Find where the given text appears and provide that cell's center as (X, Y) coordinate. 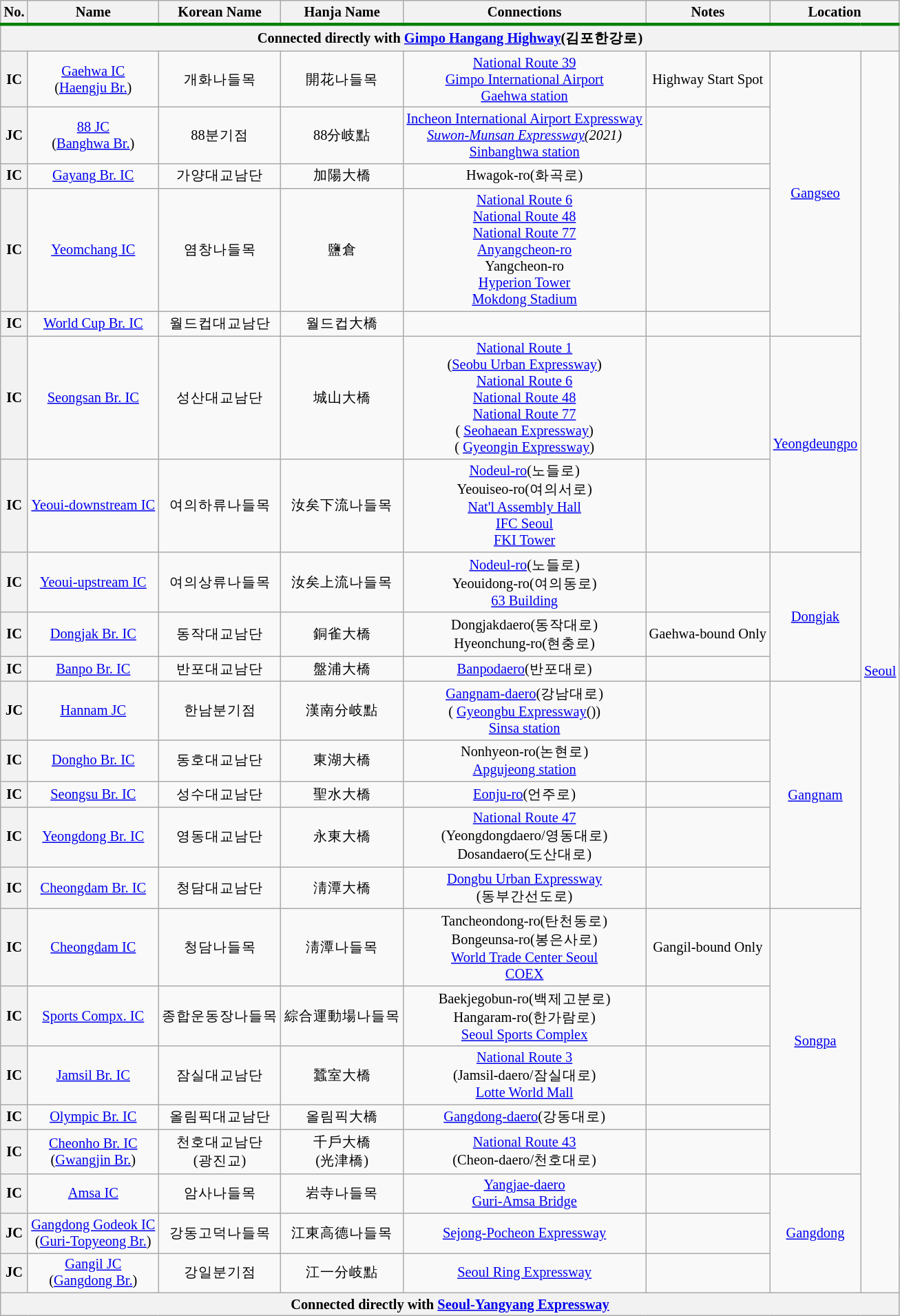
蠶室大橋 (342, 1076)
聖水大橋 (342, 795)
Cheongdam Br. IC (93, 888)
Dongho Br. IC (93, 760)
Dongbu Urban Expressway(동부간선도로) (524, 888)
Gangseo (815, 194)
Eonju-ro(언주로) (524, 795)
Yeongdong Br. IC (93, 837)
Highway Start Spot (708, 79)
Amsa IC (93, 1193)
청담대교남단 (220, 888)
Banpo Br. IC (93, 669)
千戶大橋(光津橋) (342, 1151)
Nodeul-ro(노들로)Yeouidong-ro(여의동로)63 Building (524, 582)
Olympic Br. IC (93, 1117)
Dongjakdaero(동작대로)Hyeonchung-ro(현충로) (524, 634)
Connected directly with Seoul-Yangyang Expressway (450, 1304)
Hanja Name (342, 12)
한남분기점 (220, 711)
88분기점 (220, 135)
World Cup Br. IC (93, 324)
National Route 39Gimpo International AirportGaehwa station (524, 79)
汝矣下流나들목 (342, 505)
Notes (708, 12)
江東高德나들목 (342, 1233)
漢南分岐點 (342, 711)
Jamsil Br. IC (93, 1076)
Songpa (815, 1041)
동호대교남단 (220, 760)
잠실대교남단 (220, 1076)
Yeongdeungpo (815, 443)
National Route 3(Jamsil-daero/잠실대로)Lotte World Mall (524, 1076)
Gangnam (815, 795)
開花나들목 (342, 79)
Seoul (880, 672)
National Route 6 National Route 48 National Route 77Anyangcheon-roYangcheon-roHyperion TowerMokdong Stadium (524, 250)
Seongsan Br. IC (93, 397)
National Route 1(Seobu Urban Expressway) National Route 6 National Route 48 National Route 77( Seohaean Expressway)( Gyeongin Expressway) (524, 397)
성산대교남단 (220, 397)
Yeoui-upstream IC (93, 582)
강일분기점 (220, 1273)
Nodeul-ro(노들로)Yeouiseo-ro(여의서로)Nat'l Assembly HallIFC SeoulFKI Tower (524, 505)
Gangdong (815, 1233)
綜合運動場나들목 (342, 1016)
Location (835, 12)
淸潭大橋 (342, 888)
영동대교남단 (220, 837)
Name (93, 12)
올림픽대교남단 (220, 1117)
암사나들목 (220, 1193)
염창나들목 (220, 250)
Yeomchang IC (93, 250)
Connected directly with Gimpo Hangang Highway(김포한강로) (450, 38)
Nonhyeon-ro(논현로)Apgujeong station (524, 760)
Dongjak Br. IC (93, 634)
Sports Compx. IC (93, 1016)
National Route 47(Yeongdongdaero/영동대로)Dosandaero(도산대로) (524, 837)
동작대교남단 (220, 634)
월드컵大橋 (342, 324)
Gangnam-daero(강남대로)( Gyeongbu Expressway())Sinsa station (524, 711)
청담나들목 (220, 948)
Gangil JC(Gangdong Br.) (93, 1273)
천호대교남단(광진교) (220, 1151)
여의하류나들목 (220, 505)
Gayang Br. IC (93, 176)
淸潭나들목 (342, 948)
汝矣上流나들목 (342, 582)
Yeoui-downstream IC (93, 505)
Dongjak (815, 616)
Gangdong-daero(강동대로) (524, 1117)
강동고덕나들목 (220, 1233)
가양대교남단 (220, 176)
종합운동장나들목 (220, 1016)
성수대교남단 (220, 795)
Cheonho Br. IC(Gwangjin Br.) (93, 1151)
Seongsu Br. IC (93, 795)
鹽倉 (342, 250)
Sejong-Pocheon Expressway (524, 1233)
Hannam JC (93, 711)
Gaehwa-bound Only (708, 634)
월드컵대교남단 (220, 324)
Gaehwa IC(Haengju Br.) (93, 79)
여의상류나들목 (220, 582)
88分岐點 (342, 135)
Tancheondong-ro(탄천동로)Bongeunsa-ro(봉은사로)World Trade Center SeoulCOEX (524, 948)
반포대교남단 (220, 669)
88 JC(Banghwa Br.) (93, 135)
Korean Name (220, 12)
Gangil-bound Only (708, 948)
Hwagok-ro(화곡로) (524, 176)
Connections (524, 12)
城山大橋 (342, 397)
올림픽大橋 (342, 1117)
銅雀大橋 (342, 634)
永東大橋 (342, 837)
National Route 43(Cheon-daero/천호대로) (524, 1151)
No. (14, 12)
東湖大橋 (342, 760)
江一分岐點 (342, 1273)
개화나들목 (220, 79)
Gangdong Godeok IC(Guri-Topyeong Br.) (93, 1233)
盤浦大橋 (342, 669)
Banpodaero(반포대로) (524, 669)
岩寺나들목 (342, 1193)
Yangjae-daeroGuri-Amsa Bridge (524, 1193)
Baekjegobun-ro(백제고분로)Hangaram-ro(한가람로)Seoul Sports Complex (524, 1016)
Cheongdam IC (93, 948)
加陽大橋 (342, 176)
Incheon International Airport Expressway Suwon-Munsan Expressway(2021)Sinbanghwa station (524, 135)
Seoul Ring Expressway (524, 1273)
